Provide the (X, Y) coordinate of the cell's center where the given text is located.  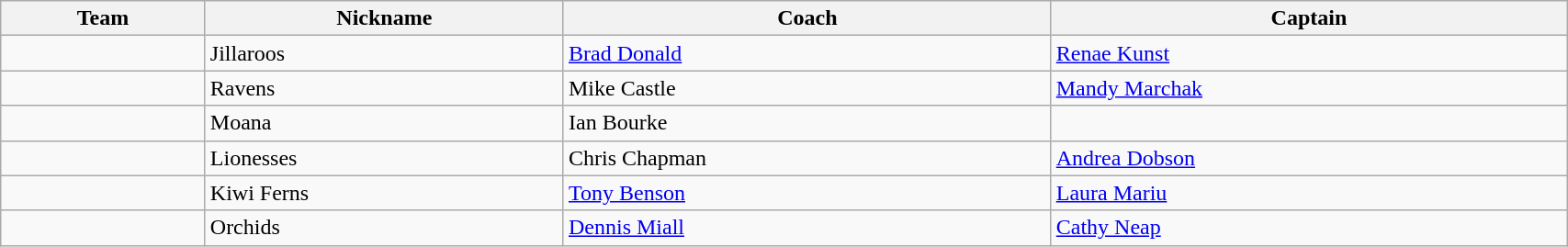
Mandy Marchak (1308, 88)
Chris Chapman (807, 158)
Kiwi Ferns (384, 193)
Team (103, 18)
Lionesses (384, 158)
Moana (384, 123)
Mike Castle (807, 88)
Dennis Miall (807, 228)
Orchids (384, 228)
Brad Donald (807, 53)
Andrea Dobson (1308, 158)
Jillaroos (384, 53)
Cathy Neap (1308, 228)
Ravens (384, 88)
Renae Kunst (1308, 53)
Captain (1308, 18)
Tony Benson (807, 193)
Laura Mariu (1308, 193)
Nickname (384, 18)
Ian Bourke (807, 123)
Coach (807, 18)
